Search for the cell housing the specified text and yield its (X, Y) center coordinate. 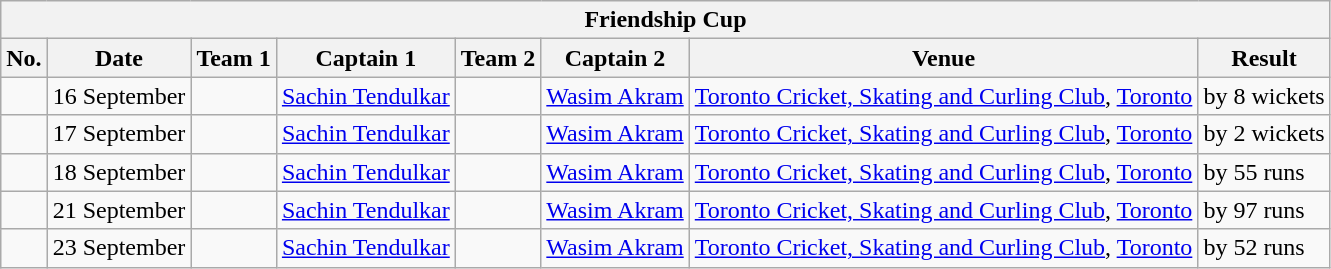
23 September (119, 248)
21 September (119, 210)
Venue (944, 58)
Result (1264, 58)
Date (119, 58)
No. (24, 58)
Friendship Cup (666, 20)
16 September (119, 96)
Team 2 (498, 58)
18 September (119, 172)
17 September (119, 134)
Team 1 (234, 58)
by 52 runs (1264, 248)
by 97 runs (1264, 210)
Captain 2 (615, 58)
by 2 wickets (1264, 134)
Captain 1 (366, 58)
by 55 runs (1264, 172)
by 8 wickets (1264, 96)
